Identify which cell holds the provided text, then report its (x, y) central coordinate. 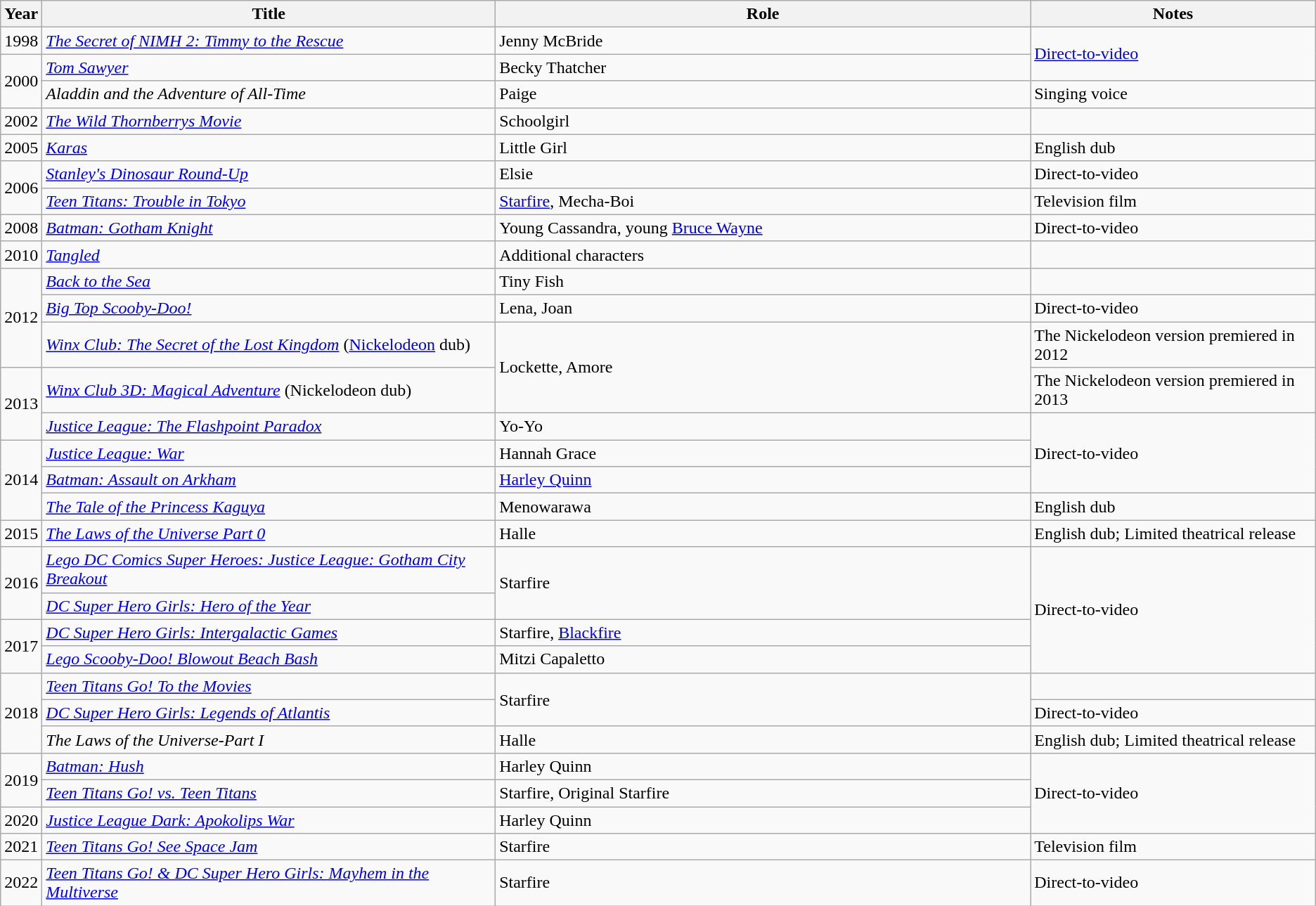
Becky Thatcher (763, 67)
Yo-Yo (763, 427)
Batman: Assault on Arkham (269, 480)
The Wild Thornberrys Movie (269, 121)
Starfire, Mecha-Boi (763, 201)
The Nickelodeon version premiered in 2013 (1173, 391)
Teen Titans: Trouble in Tokyo (269, 201)
2006 (21, 188)
Paige (763, 94)
The Laws of the Universe-Part I (269, 739)
The Tale of the Princess Kaguya (269, 507)
Batman: Hush (269, 766)
2019 (21, 779)
Big Top Scooby-Doo! (269, 308)
DC Super Hero Girls: Intergalactic Games (269, 633)
Lego Scooby-Doo! Blowout Beach Bash (269, 659)
Menowarawa (763, 507)
The Laws of the Universe Part 0 (269, 533)
2021 (21, 847)
DC Super Hero Girls: Legends of Atlantis (269, 713)
Starfire, Blackfire (763, 633)
2020 (21, 820)
Lego DC Comics Super Heroes: Justice League: Gotham City Breakout (269, 569)
Hannah Grace (763, 453)
2015 (21, 533)
2014 (21, 480)
Mitzi Capaletto (763, 659)
2022 (21, 883)
Batman: Gotham Knight (269, 228)
Year (21, 14)
2012 (21, 318)
Role (763, 14)
DC Super Hero Girls: Hero of the Year (269, 606)
Winx Club 3D: Magical Adventure (Nickelodeon dub) (269, 391)
Lockette, Amore (763, 368)
Justice League: The Flashpoint Paradox (269, 427)
Starfire, Original Starfire (763, 793)
Lena, Joan (763, 308)
1998 (21, 41)
Additional characters (763, 254)
2016 (21, 583)
Notes (1173, 14)
Elsie (763, 174)
The Secret of NIMH 2: Timmy to the Rescue (269, 41)
Jenny McBride (763, 41)
2013 (21, 403)
Teen Titans Go! vs. Teen Titans (269, 793)
Tom Sawyer (269, 67)
Stanley's Dinosaur Round-Up (269, 174)
Young Cassandra, young Bruce Wayne (763, 228)
Tangled (269, 254)
Teen Titans Go! To the Movies (269, 686)
Winx Club: The Secret of the Lost Kingdom (Nickelodeon dub) (269, 344)
Little Girl (763, 148)
Justice League Dark: Apokolips War (269, 820)
2010 (21, 254)
Tiny Fish (763, 281)
2002 (21, 121)
2005 (21, 148)
Karas (269, 148)
Title (269, 14)
Singing voice (1173, 94)
The Nickelodeon version premiered in 2012 (1173, 344)
Teen Titans Go! & DC Super Hero Girls: Mayhem in the Multiverse (269, 883)
2018 (21, 713)
Schoolgirl (763, 121)
Justice League: War (269, 453)
2008 (21, 228)
Aladdin and the Adventure of All-Time (269, 94)
Back to the Sea (269, 281)
2017 (21, 646)
2000 (21, 81)
Teen Titans Go! See Space Jam (269, 847)
